Output the [X, Y] coordinate of the center of the cell containing the given text.  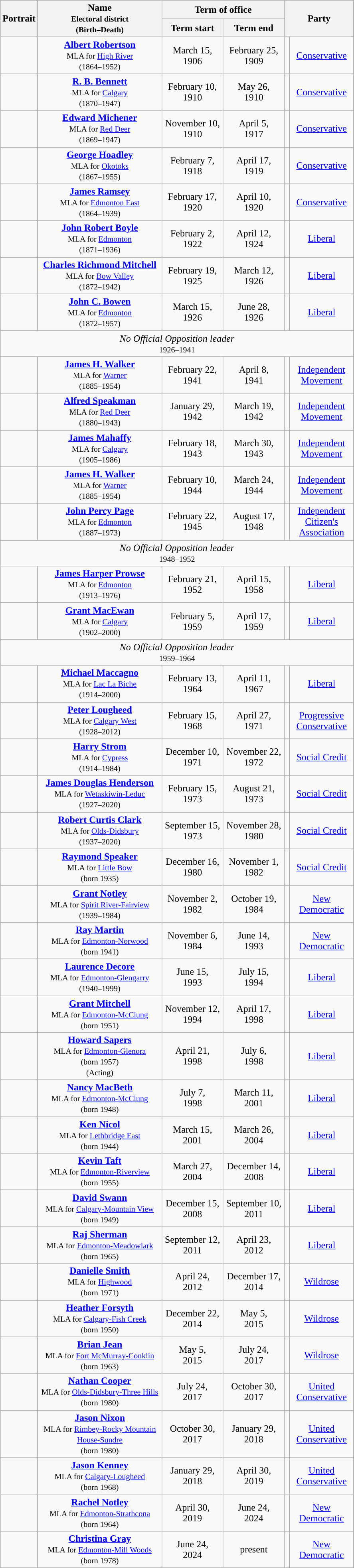
April 17,1959 [254, 621]
Grant MitchellMLA for Edmonton-McClung(born 1951) [100, 1014]
November 6,1984 [192, 940]
April 24,2012 [192, 1282]
Grant MacEwanMLA for Calgary(1902–2000) [100, 621]
March 30,1943 [254, 448]
July 15,1994 [254, 977]
April 17,1919 [254, 165]
Robert Curtis ClarkMLA for Olds-Didsbury(1937–2020) [100, 830]
Rachel NotleyMLA for Edmonton-Strathcona(born 1964) [100, 1513]
James MahaffyMLA for Calgary(1905–1986) [100, 448]
March 24,1944 [254, 485]
June 15,1993 [192, 977]
April 27,1971 [254, 720]
March 11,2001 [254, 1098]
Michael MaccagnoMLA for Lac La Biche(1914–2000) [100, 684]
Ken NicolMLA for Lethbridge East(born 1944) [100, 1135]
February 5,1959 [192, 621]
Progressive Conservative [322, 720]
George HoadleyMLA for Okotoks(1867–1955) [100, 165]
February 2,1922 [192, 239]
NameElectoral district(Birth–Death) [100, 19]
July 7,1998 [192, 1098]
Peter LougheedMLA for Calgary West(1928–2012) [100, 720]
November 1,1982 [254, 867]
March 26,2004 [254, 1135]
Jason KenneyMLA for Calgary-Lougheed(born 1968) [100, 1476]
James Douglas HendersonMLA for Wetaskiwin-Leduc(1927–2020) [100, 794]
June 14,1993 [254, 940]
John Percy PageMLA for Edmonton(1887–1973) [100, 522]
Howard SapersMLA for Edmonton-Glenora(born 1957)(Acting) [100, 1056]
February 7,1918 [192, 165]
Jason NixonMLA for Rimbey-Rocky Mountain House-Sundre(born 1980) [100, 1434]
R. B. BennettMLA for Calgary(1870–1947) [100, 92]
February 10,1910 [192, 92]
Raj ShermanMLA for Edmonton-Meadowlark(born 1965) [100, 1245]
December 22,2014 [192, 1318]
April 5,1917 [254, 129]
April 8,1941 [254, 375]
September 15,1973 [192, 830]
March 15,2001 [192, 1135]
February 22,1941 [192, 375]
July 6,1998 [254, 1056]
December 16,1980 [192, 867]
Heather ForsythMLA for Calgary-Fish Creek(born 1950) [100, 1318]
James RamseyMLA for Edmonton East(1864–1939) [100, 202]
Danielle SmithMLA for Highwood(born 1971) [100, 1282]
March 15,1906 [192, 55]
Christina GrayMLA for Edmonton-Mill Woods(born 1978) [100, 1549]
Laurence DecoreMLA for Edmonton-Glengarry(1940–1999) [100, 977]
March 27,2004 [192, 1172]
June 28,1926 [254, 312]
February 25,1909 [254, 55]
Grant NotleyMLA for Spirit River-Fairview(1939–1984) [100, 904]
April 12,1924 [254, 239]
January 29,1942 [192, 411]
John C. BowenMLA for Edmonton(1872–1957) [100, 312]
April 23,2012 [254, 1245]
Charles Richmond MitchellMLA for Bow Valley(1872–1942) [100, 275]
No Official Opposition leader1948–1952 [177, 553]
February 19,1925 [192, 275]
Nancy MacBethMLA for Edmonton-McClung(born 1948) [100, 1098]
April 15,1958 [254, 584]
August 17,1948 [254, 522]
Term of office [223, 10]
February 15,1973 [192, 794]
Independent Citizen's Association [322, 522]
Alfred SpeakmanMLA for Red Deer(1880–1943) [100, 411]
December 15,2008 [192, 1208]
February 15,1968 [192, 720]
March 12,1926 [254, 275]
November 12,1994 [192, 1014]
David SwannMLA for Calgary-Mountain View(born 1949) [100, 1208]
James Harper ProwseMLA for Edmonton(1913–1976) [100, 584]
February 22,1945 [192, 522]
November 28,1980 [254, 830]
Portrait [19, 19]
John Robert BoyleMLA for Edmonton(1871–1936) [100, 239]
April 11,1967 [254, 684]
present [254, 1549]
No Official Opposition leader1959–1964 [177, 652]
February 10,1944 [192, 485]
Edward MichenerMLA for Red Deer(1869–1947) [100, 129]
Raymond SpeakerMLA for Little Bow(born 1935) [100, 867]
December 14,2008 [254, 1172]
Harry StromMLA for Cypress(1914–1984) [100, 757]
Kevin TaftMLA for Edmonton-Riverview(born 1955) [100, 1172]
September 12,2011 [192, 1245]
November 2,1982 [192, 904]
September 10,2011 [254, 1208]
Term end [254, 28]
October 19,1984 [254, 904]
Albert RobertsonMLA for High River(1864–1952) [100, 55]
Ray MartinMLA for Edmonton-Norwood(born 1941) [100, 940]
February 13,1964 [192, 684]
April 10,1920 [254, 202]
No Official Opposition leader1926–1941 [177, 344]
Brian JeanMLA for Fort McMurray-Conklin(born 1963) [100, 1355]
Party [319, 19]
March 19,1942 [254, 411]
February 17,1920 [192, 202]
Nathan CooperMLA for Olds-Didsbury-Three Hills(born 1980) [100, 1392]
April 17,1998 [254, 1014]
Term start [192, 28]
August 21,1973 [254, 794]
March 15,1926 [192, 312]
February 21,1952 [192, 584]
December 10,1971 [192, 757]
November 10,1910 [192, 129]
November 22,1972 [254, 757]
February 18,1943 [192, 448]
April 21,1998 [192, 1056]
May 26,1910 [254, 92]
December 17,2014 [254, 1282]
